Locate the cell with the specified text and output its [X, Y] center coordinate. 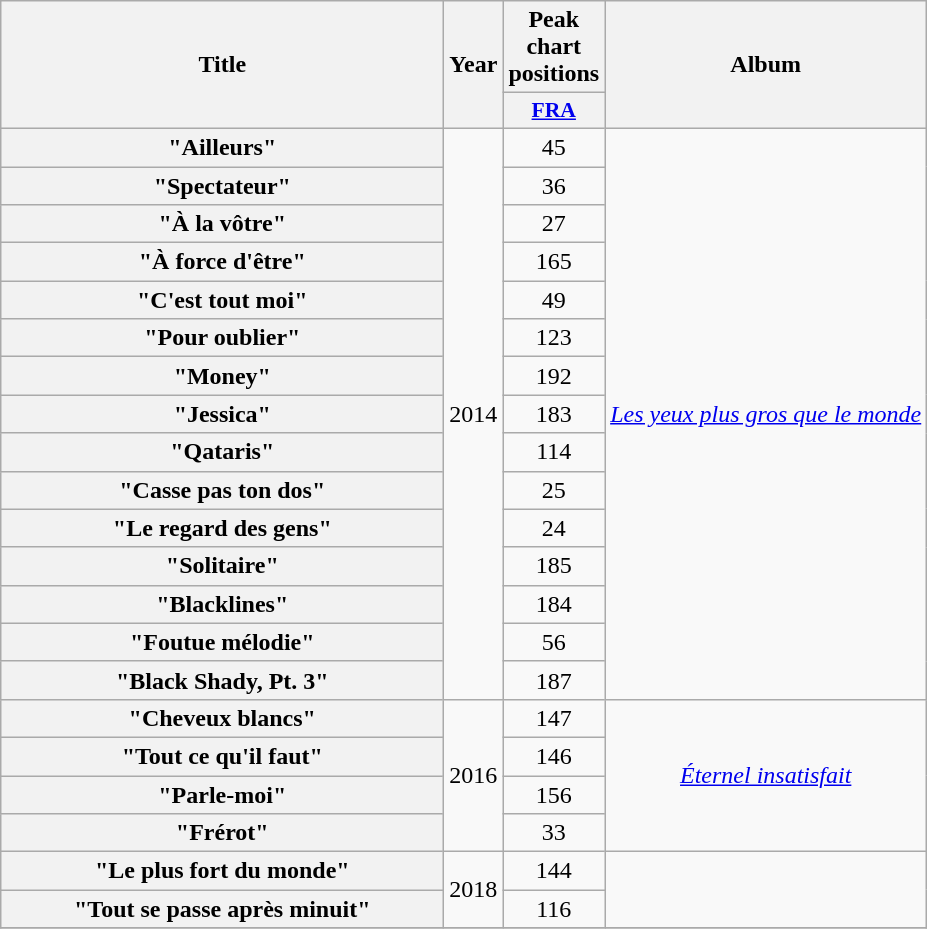
"Cheveux blancs" [222, 718]
27 [554, 224]
165 [554, 262]
"Tout se passe après minuit" [222, 909]
"Foutue mélodie" [222, 642]
25 [554, 490]
185 [554, 566]
"Blacklines" [222, 604]
2018 [474, 890]
56 [554, 642]
116 [554, 909]
Album [766, 65]
"Solitaire" [222, 566]
123 [554, 338]
"À la vôtre" [222, 224]
"Black Shady, Pt. 3" [222, 680]
144 [554, 871]
33 [554, 833]
"Spectateur" [222, 185]
156 [554, 795]
FRA [554, 111]
146 [554, 756]
184 [554, 604]
"Frérot" [222, 833]
"Pour oublier" [222, 338]
"Tout ce qu'il faut" [222, 756]
183 [554, 414]
"Le plus fort du monde" [222, 871]
Éternel insatisfait [766, 775]
147 [554, 718]
"Le regard des gens" [222, 528]
"À force d'être" [222, 262]
"Parle-moi" [222, 795]
45 [554, 147]
"Qataris" [222, 452]
114 [554, 452]
36 [554, 185]
192 [554, 376]
2016 [474, 775]
24 [554, 528]
"Money" [222, 376]
"Jessica" [222, 414]
Peak chart positions [554, 47]
"C'est tout moi" [222, 300]
Year [474, 65]
Les yeux plus gros que le monde [766, 414]
2014 [474, 414]
Title [222, 65]
187 [554, 680]
49 [554, 300]
"Casse pas ton dos" [222, 490]
"Ailleurs" [222, 147]
